Extract the (X, Y) coordinate from the center of the cell holding the provided text.  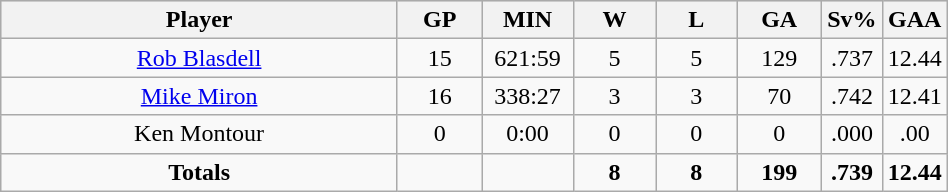
15 (439, 58)
Totals (200, 172)
Sv% (852, 20)
16 (439, 96)
Ken Montour (200, 134)
12.41 (914, 96)
621:59 (528, 58)
199 (780, 172)
.742 (852, 96)
.00 (914, 134)
.000 (852, 134)
Rob Blasdell (200, 58)
MIN (528, 20)
.737 (852, 58)
GP (439, 20)
70 (780, 96)
129 (780, 58)
GA (780, 20)
338:27 (528, 96)
Player (200, 20)
.739 (852, 172)
W (614, 20)
0:00 (528, 134)
L (696, 20)
Mike Miron (200, 96)
GAA (914, 20)
